Search for the cell housing the specified text and yield its (X, Y) center coordinate. 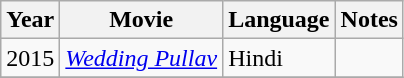
Movie (142, 20)
2015 (30, 58)
Language (279, 20)
Year (30, 20)
Hindi (279, 58)
Notes (369, 20)
Wedding Pullav (142, 58)
